From the cell containing the given text, extract its center point as (x, y) coordinate. 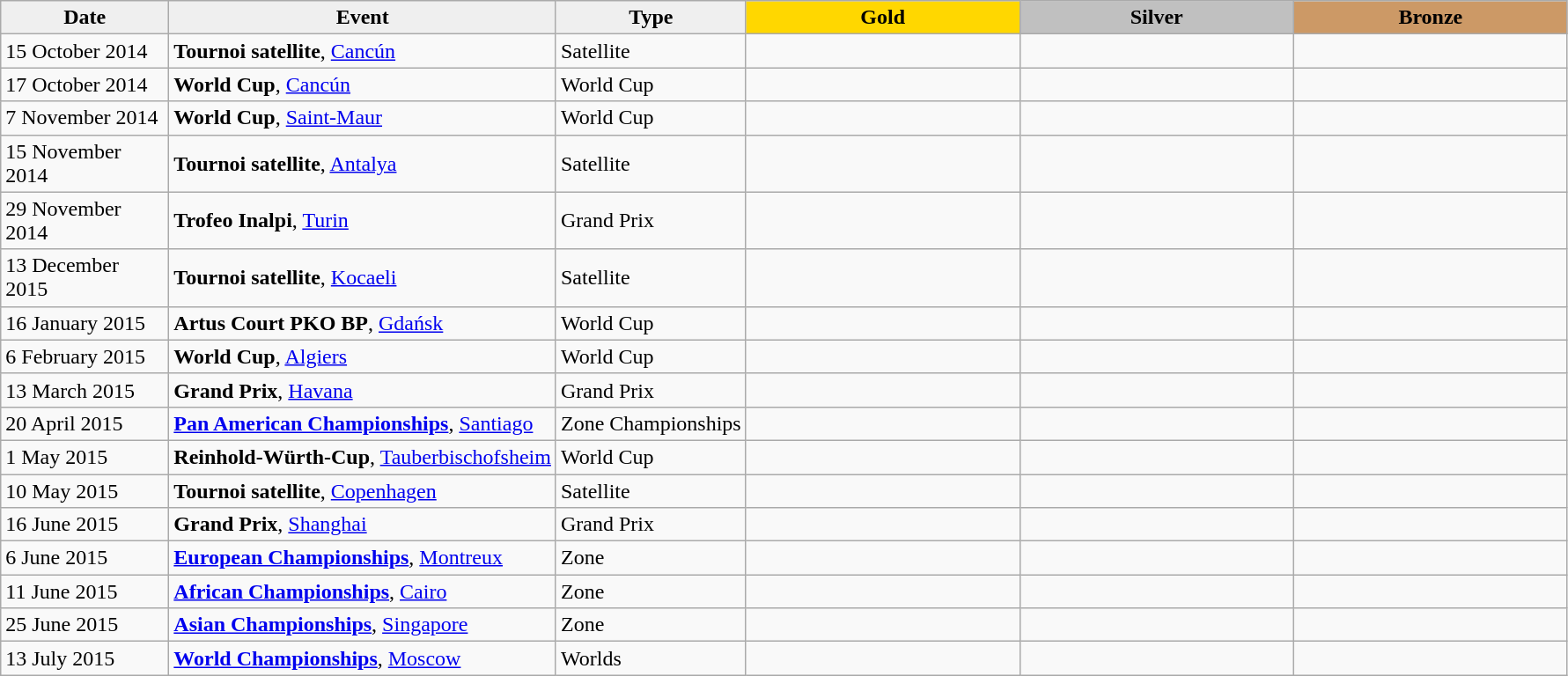
World Cup, Cancún (363, 84)
World Cup, Algiers (363, 356)
29 November 2014 (85, 220)
Gold (882, 18)
25 June 2015 (85, 625)
African Championships, Cairo (363, 591)
Date (85, 18)
6 February 2015 (85, 356)
20 April 2015 (85, 423)
Trofeo Inalpi, Turin (363, 220)
16 January 2015 (85, 323)
Tournoi satellite, Cancún (363, 51)
World Cup, Saint-Maur (363, 118)
7 November 2014 (85, 118)
Asian Championships, Singapore (363, 625)
Tournoi satellite, Copenhagen (363, 490)
13 March 2015 (85, 390)
11 June 2015 (85, 591)
13 July 2015 (85, 658)
European Championships, Montreux (363, 558)
Zone Championships (651, 423)
Type (651, 18)
Worlds (651, 658)
Grand Prix, Havana (363, 390)
16 June 2015 (85, 525)
1 May 2015 (85, 457)
Pan American Championships, Santiago (363, 423)
15 November 2014 (85, 164)
Bronze (1430, 18)
Reinhold-Würth-Cup, Tauberbischofsheim (363, 457)
13 December 2015 (85, 278)
Artus Court PKO BP, Gdańsk (363, 323)
17 October 2014 (85, 84)
15 October 2014 (85, 51)
6 June 2015 (85, 558)
Tournoi satellite, Kocaeli (363, 278)
10 May 2015 (85, 490)
Silver (1157, 18)
World Championships, Moscow (363, 658)
Grand Prix, Shanghai (363, 525)
Tournoi satellite, Antalya (363, 164)
Event (363, 18)
